For the text-containing cell, return its midpoint in (x, y) coordinate format. 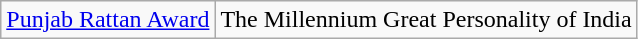
Punjab Rattan Award (108, 20)
The Millennium Great Personality of India (426, 20)
